From the cell containing the given text, extract its center point as [x, y] coordinate. 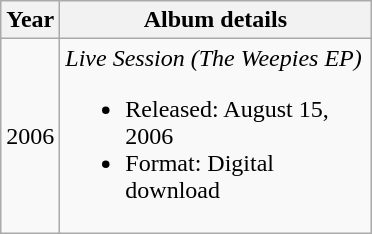
Live Session (The Weepies EP)Released: August 15, 2006Format: Digital download [216, 136]
2006 [30, 136]
Album details [216, 20]
Year [30, 20]
